Extract the [x, y] coordinate from the center of the cell holding the provided text.  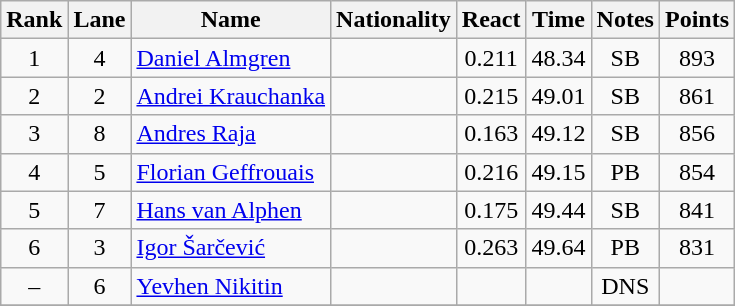
49.64 [558, 248]
856 [696, 134]
1 [34, 58]
0.216 [491, 172]
Rank [34, 20]
831 [696, 248]
Nationality [394, 20]
Time [558, 20]
Notes [625, 20]
0.163 [491, 134]
React [491, 20]
Lane [100, 20]
– [34, 286]
7 [100, 210]
Yevhen Nikitin [231, 286]
893 [696, 58]
49.12 [558, 134]
861 [696, 96]
0.175 [491, 210]
49.15 [558, 172]
49.44 [558, 210]
Hans van Alphen [231, 210]
48.34 [558, 58]
854 [696, 172]
Florian Geffrouais [231, 172]
Name [231, 20]
0.215 [491, 96]
Igor Šarčević [231, 248]
0.263 [491, 248]
0.211 [491, 58]
8 [100, 134]
49.01 [558, 96]
841 [696, 210]
Daniel Almgren [231, 58]
Points [696, 20]
Andrei Krauchanka [231, 96]
Andres Raja [231, 134]
DNS [625, 286]
